Return (x, y) of the center of cell containing provided text 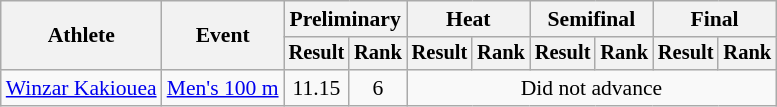
11.15 (317, 88)
Winzar Kakiouea (82, 88)
Semifinal (592, 19)
6 (378, 88)
Final (714, 19)
Men's 100 m (223, 88)
Preliminary (346, 19)
Heat (468, 19)
Event (223, 36)
Athlete (82, 36)
Did not advance (592, 88)
